Capture the cell that displays the provided text and extract its (x, y) central coordinate. 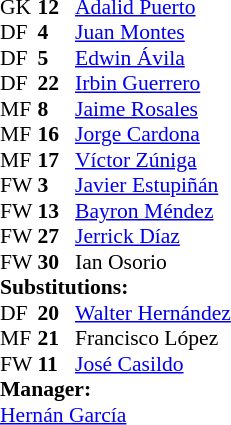
5 (57, 58)
Jerrick Díaz (153, 237)
Francisco López (153, 339)
16 (57, 135)
José Casildo (153, 364)
Jorge Cardona (153, 135)
Manager: (116, 389)
Víctor Zúniga (153, 160)
3 (57, 185)
21 (57, 339)
Edwin Ávila (153, 58)
Juan Montes (153, 33)
13 (57, 211)
30 (57, 262)
8 (57, 109)
Walter Hernández (153, 313)
Irbin Guerrero (153, 83)
4 (57, 33)
Substitutions: (116, 287)
22 (57, 83)
Bayron Méndez (153, 211)
Jaime Rosales (153, 109)
Ian Osorio (153, 262)
11 (57, 364)
Javier Estupiñán (153, 185)
17 (57, 160)
27 (57, 237)
20 (57, 313)
